Search for the cell housing the specified text and yield its [x, y] center coordinate. 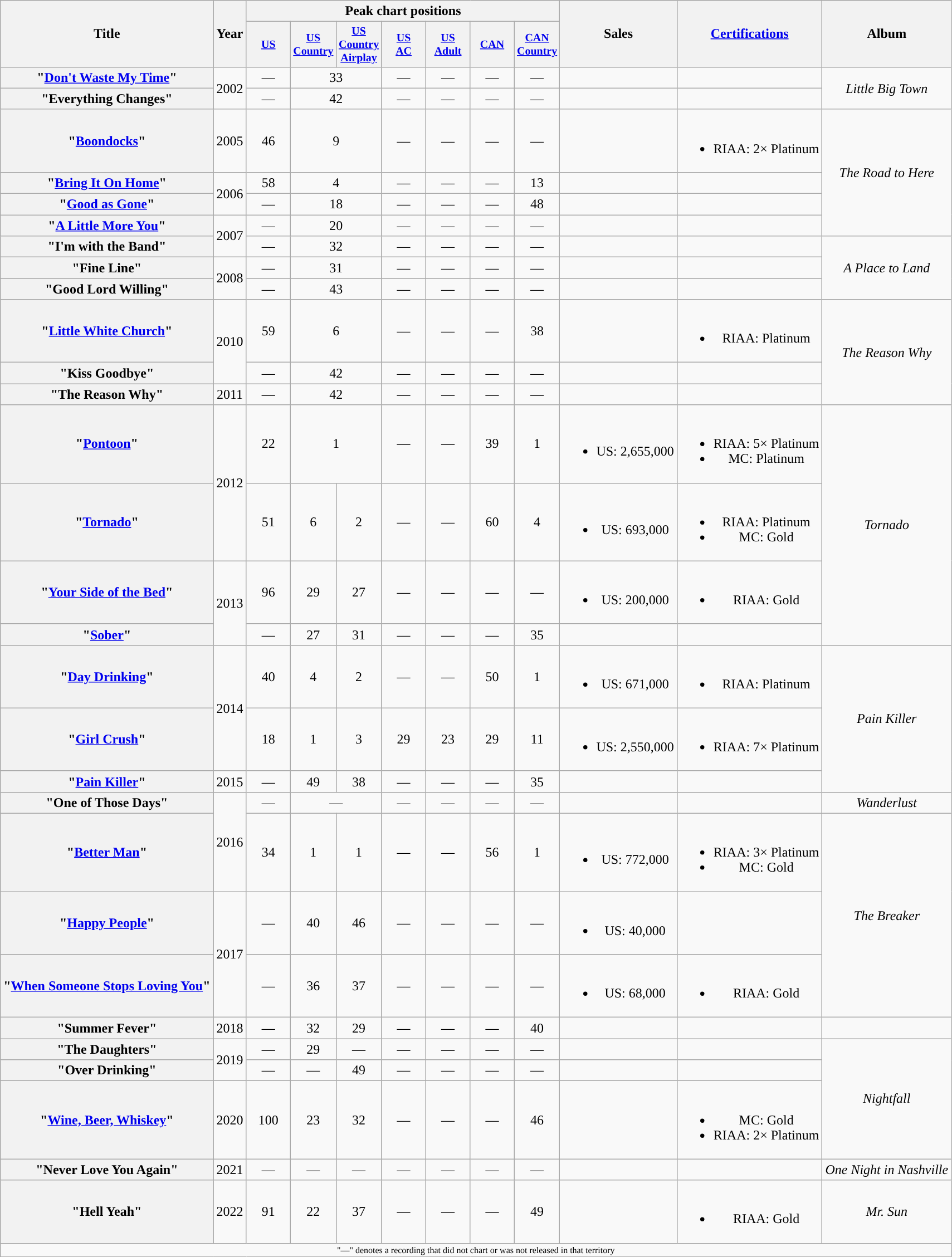
"Happy People" [107, 923]
A Place to Land [887, 268]
US: 772,000 [618, 853]
"A Little More You" [107, 226]
2006 [230, 193]
CAN [492, 45]
Certifications [750, 34]
"Hell Yeah" [107, 1212]
13 [537, 183]
"Don't Waste My Time" [107, 77]
"Day Drinking" [107, 676]
US: 68,000 [618, 986]
2010 [230, 342]
2021 [230, 1170]
2007 [230, 236]
RIAA: 5× PlatinumMC: Platinum [750, 444]
The Reason Why [887, 352]
Album [887, 34]
11 [537, 740]
"The Daughters" [107, 1049]
"Fine Line" [107, 268]
Wanderlust [887, 803]
48 [537, 204]
"Kiss Goodbye" [107, 373]
3 [359, 740]
"Sober" [107, 634]
RIAA: 7× Platinum [750, 740]
"Tornado" [107, 522]
"—" denotes a recording that did not chart or was not released in that territory [476, 1250]
"Bring It On Home" [107, 183]
9 [336, 140]
2012 [230, 483]
2018 [230, 1028]
59 [268, 331]
96 [268, 593]
US: 693,000 [618, 522]
The Breaker [887, 916]
2008 [230, 278]
36 [314, 986]
Sales [618, 34]
Year [230, 34]
"Pontoon" [107, 444]
US: 2,655,000 [618, 444]
2005 [230, 140]
Mr. Sun [887, 1212]
"I'm with the Band" [107, 247]
"One of Those Days" [107, 803]
2014 [230, 708]
39 [492, 444]
"Pain Killer" [107, 781]
US Country [314, 45]
US: 671,000 [618, 676]
"Little White Church" [107, 331]
34 [268, 853]
58 [268, 183]
2020 [230, 1120]
56 [492, 853]
US: 40,000 [618, 923]
"Boondocks" [107, 140]
"Never Love You Again" [107, 1170]
33 [336, 77]
60 [492, 522]
The Road to Here [887, 173]
Little Big Town [887, 88]
"The Reason Why" [107, 394]
43 [336, 289]
"Good Lord Willing" [107, 289]
"When Someone Stops Loving You" [107, 986]
51 [268, 522]
RIAA: 2× Platinum [750, 140]
"Girl Crush" [107, 740]
"Wine, Beer, Whiskey" [107, 1120]
"Better Man" [107, 853]
Peak chart positions [403, 11]
US Country Airplay [359, 45]
US [268, 45]
2013 [230, 603]
RIAA: 3× PlatinumMC: Gold [750, 853]
RIAA: PlatinumMC: Gold [750, 522]
US Adult [448, 45]
"Good as Gone" [107, 204]
50 [492, 676]
"Over Drinking" [107, 1070]
US AC [403, 45]
US: 2,550,000 [618, 740]
20 [336, 226]
2019 [230, 1060]
Nightfall [887, 1099]
US: 200,000 [618, 593]
2017 [230, 955]
One Night in Nashville [887, 1170]
100 [268, 1120]
2015 [230, 781]
CAN Country [537, 45]
2016 [230, 842]
"Summer Fever" [107, 1028]
91 [268, 1212]
Pain Killer [887, 718]
2022 [230, 1212]
Tornado [887, 525]
Title [107, 34]
"Your Side of the Bed" [107, 593]
"Everything Changes" [107, 99]
2002 [230, 88]
MC: GoldRIAA: 2× Platinum [750, 1120]
2011 [230, 394]
